Search for the cell housing the specified text and yield its [X, Y] center coordinate. 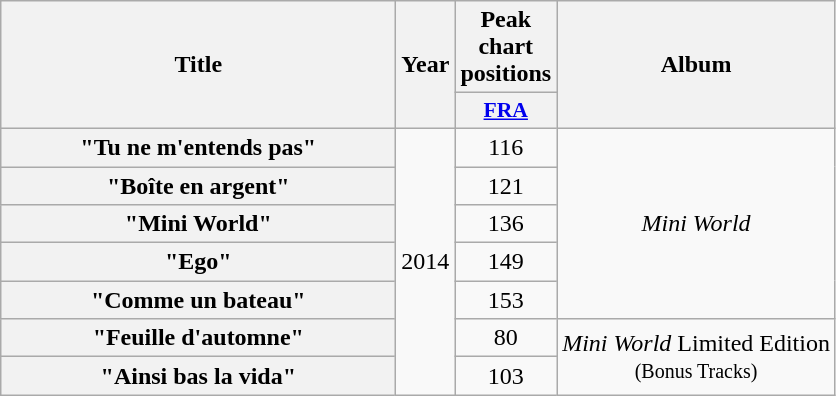
Title [198, 65]
"Feuille d'automne" [198, 338]
Peak chart positions [506, 47]
2014 [426, 261]
"Tu ne m'entends pas" [198, 147]
Year [426, 65]
"Comme un bateau" [198, 300]
"Ainsi bas la vida" [198, 376]
"Boîte en argent" [198, 185]
103 [506, 376]
136 [506, 224]
Mini World Limited Edition (Bonus Tracks) [696, 357]
FRA [506, 111]
116 [506, 147]
"Ego" [198, 262]
121 [506, 185]
153 [506, 300]
Mini World [696, 223]
80 [506, 338]
"Mini World" [198, 224]
Album [696, 65]
149 [506, 262]
